Capture the cell that displays the provided text and extract its [X, Y] central coordinate. 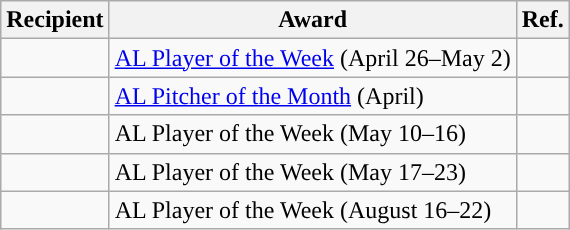
Recipient [55, 20]
Award [312, 20]
AL Player of the Week (August 16–22) [312, 210]
AL Player of the Week (May 10–16) [312, 134]
AL Pitcher of the Month (April) [312, 96]
AL Player of the Week (May 17–23) [312, 172]
Ref. [542, 20]
AL Player of the Week (April 26–May 2) [312, 58]
